Scan for the cell matching the given text and deliver its (x, y) coordinate at center. 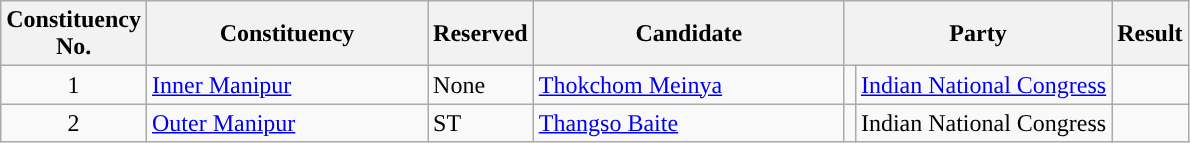
Thangso Baite (688, 123)
Candidate (688, 34)
Party (978, 34)
Inner Manipur (286, 85)
Constituency No. (74, 34)
ST (481, 123)
Outer Manipur (286, 123)
Reserved (481, 34)
1 (74, 85)
Thokchom Meinya (688, 85)
None (481, 85)
Constituency (286, 34)
Result (1150, 34)
2 (74, 123)
